Find where the given text appears and provide that cell's center as (X, Y) coordinate. 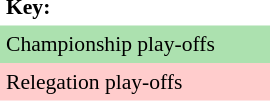
Championship play-offs (135, 45)
Relegation play-offs (135, 82)
